Capture the cell that displays the provided text and extract its [x, y] central coordinate. 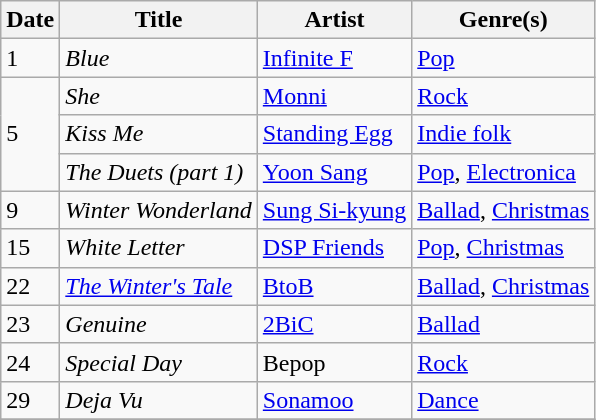
Genre(s) [504, 20]
Winter Wonderland [159, 210]
Kiss Me [159, 134]
Date [30, 20]
Sonamoo [334, 400]
24 [30, 362]
Standing Egg [334, 134]
Indie folk [504, 134]
Artist [334, 20]
29 [30, 400]
2BiC [334, 324]
DSP Friends [334, 248]
Infinite F [334, 58]
15 [30, 248]
Yoon Sang [334, 172]
BtoB [334, 286]
Dance [504, 400]
Sung Si-kyung [334, 210]
9 [30, 210]
The Duets (part 1) [159, 172]
Pop, Christmas [504, 248]
5 [30, 134]
Pop [504, 58]
Title [159, 20]
The Winter's Tale [159, 286]
Bepop [334, 362]
Special Day [159, 362]
23 [30, 324]
Genuine [159, 324]
White Letter [159, 248]
Monni [334, 96]
1 [30, 58]
She [159, 96]
22 [30, 286]
Pop, Electronica [504, 172]
Ballad [504, 324]
Deja Vu [159, 400]
Blue [159, 58]
